Search for the cell housing the specified text and yield its [x, y] center coordinate. 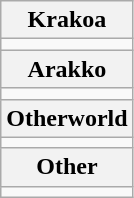
Arakko [67, 69]
Krakoa [67, 20]
Otherworld [67, 118]
Other [67, 167]
